Capture the cell that displays the provided text and extract its (x, y) central coordinate. 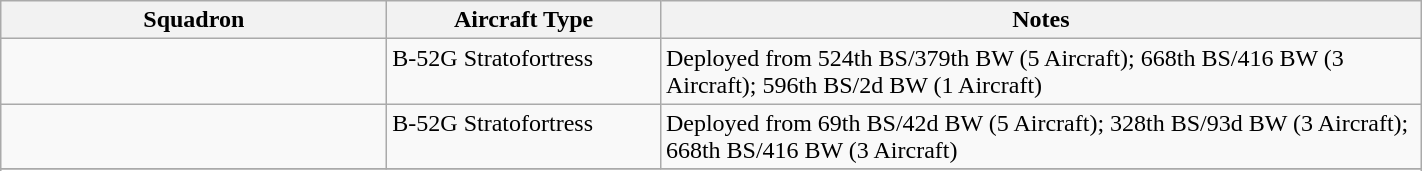
Notes (1040, 20)
Squadron (194, 20)
Deployed from 69th BS/42d BW (5 Aircraft); 328th BS/93d BW (3 Aircraft); 668th BS/416 BW (3 Aircraft) (1040, 136)
Aircraft Type (524, 20)
Deployed from 524th BS/379th BW (5 Aircraft); 668th BS/416 BW (3 Aircraft); 596th BS/2d BW (1 Aircraft) (1040, 72)
